Locate the cell with the specified text and output its [X, Y] center coordinate. 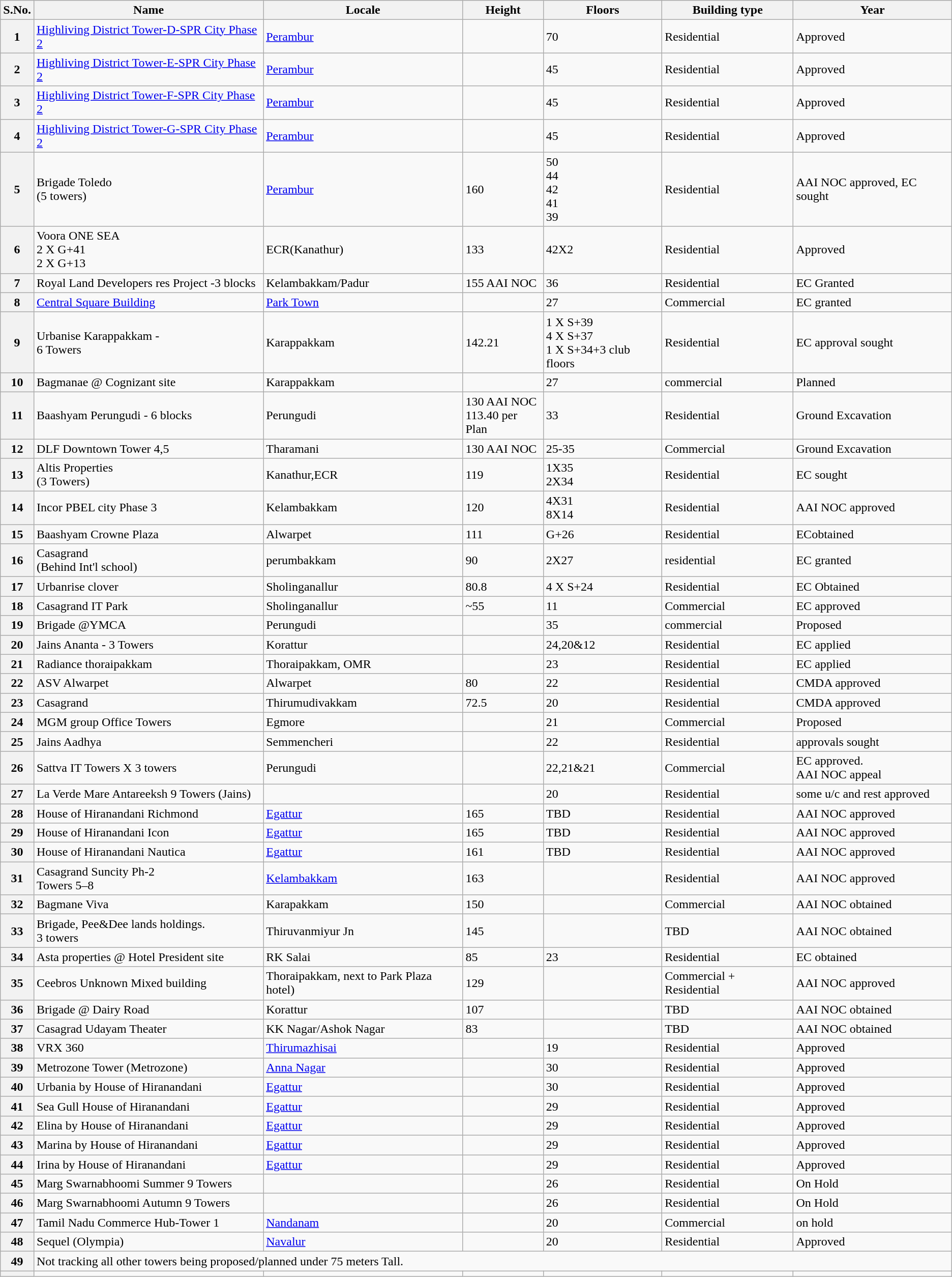
32 [17, 905]
9 [17, 342]
MGM group Office Towers [148, 722]
Tharamani [363, 448]
90 [503, 561]
Baashyam Perungudi - 6 blocks [148, 415]
1 [17, 37]
4 X S+24 [602, 587]
EC obtained [873, 957]
Marg Swarnabhoomi Summer 9 Towers [148, 1184]
48 [17, 1242]
130 AAI NOC113.40 per Plan [503, 415]
49 [17, 1261]
85 [503, 957]
130 AAI NOC [503, 448]
ECobtained [873, 534]
119 [503, 475]
on hold [873, 1223]
Casagrand IT Park [148, 606]
Asta properties @ Hotel President site [148, 957]
24 [17, 722]
Jains Aadhya [148, 741]
residential [728, 561]
Sea Gull House of Hiranandani [148, 1106]
70 [602, 37]
Incor PBEL city Phase 3 [148, 508]
Urbanise Karappakkam -6 Towers [148, 342]
8 [17, 302]
Baashyam Crowne Plaza [148, 534]
3 [17, 103]
Commercial + Residential [728, 983]
2X27 [602, 561]
Thoraipakkam, OMR [363, 664]
Nandanam [363, 1223]
2 [17, 69]
43 [17, 1145]
111 [503, 534]
some u/c and rest approved [873, 794]
Voora ONE SEA2 X G+412 X G+13 [148, 250]
Thirumudivakkam [363, 703]
Tamil Nadu Commerce Hub-Tower 1 [148, 1223]
Marg Swarnabhoomi Autumn 9 Towers [148, 1203]
approvals sought [873, 741]
5044424139 [602, 189]
31 [17, 878]
Navalur [363, 1242]
Floors [602, 10]
~55 [503, 606]
Thoraipakkam, next to Park Plaza hotel) [363, 983]
EC sought [873, 475]
129 [503, 983]
Central Square Building [148, 302]
Royal Land Developers res Project -3 blocks [148, 283]
EC approved [873, 606]
Sattva IT Towers X 3 towers [148, 767]
Sequel (Olympia) [148, 1242]
Kanathur,ECR [363, 475]
25-35 [602, 448]
Not tracking all other towers being proposed/planned under 75 meters Tall. [492, 1261]
155 AAI NOC [503, 283]
Casagrand(Behind Int'l school) [148, 561]
Metrozone Tower (Metrozone) [148, 1067]
120 [503, 508]
House of Hiranandani Nautica [148, 852]
Thirumazhisai [363, 1048]
Thiruvanmiyur Jn [363, 931]
KK Nagar/Ashok Nagar [363, 1029]
La Verde Mare Antareeksh 9 Towers (Jains) [148, 794]
Brigade, Pee&Dee lands holdings.3 towers [148, 931]
Karapakkam [363, 905]
perumbakkam [363, 561]
Semmencheri [363, 741]
17 [17, 587]
41 [17, 1106]
Ceebros Unknown Mixed building [148, 983]
Park Town [363, 302]
38 [17, 1048]
Jains Ananta - 3 Towers [148, 645]
42 [17, 1125]
7 [17, 283]
15 [17, 534]
12 [17, 448]
Brigade Toledo(5 towers) [148, 189]
80.8 [503, 587]
39 [17, 1067]
163 [503, 878]
160 [503, 189]
Anna Nagar [363, 1067]
Highliving District Tower-D-SPR City Phase 2 [148, 37]
10 [17, 382]
Casagrad Udayam Theater [148, 1029]
Casagrand Suncity Ph-2Towers 5–8 [148, 878]
Building type [728, 10]
4X318X14 [602, 508]
25 [17, 741]
House of Hiranandani Richmond [148, 814]
Year [873, 10]
72.5 [503, 703]
Casagrand [148, 703]
G+26 [602, 534]
EC Granted [873, 283]
14 [17, 508]
44 [17, 1165]
Name [148, 10]
133 [503, 250]
House of Hiranandani Icon [148, 833]
16 [17, 561]
28 [17, 814]
107 [503, 1009]
Planned [873, 382]
Brigade @YMCA [148, 625]
150 [503, 905]
Altis Properties(3 Towers) [148, 475]
ECR(Kanathur) [363, 250]
34 [17, 957]
142.21 [503, 342]
5 [17, 189]
Locale [363, 10]
EC approval sought [873, 342]
Kelambakkam/Padur [363, 283]
Radiance thoraipakkam [148, 664]
Brigade @ Dairy Road [148, 1009]
13 [17, 475]
EC Obtained [873, 587]
22,21&21 [602, 767]
18 [17, 606]
83 [503, 1029]
47 [17, 1223]
Bagmane Viva [148, 905]
145 [503, 931]
EC approved.AAI NOC appeal [873, 767]
24,20&12 [602, 645]
VRX 360 [148, 1048]
161 [503, 852]
Marina by House of Hiranandani [148, 1145]
4 [17, 135]
Urbanrise clover [148, 587]
Bagmanae @ Cognizant site [148, 382]
DLF Downtown Tower 4,5 [148, 448]
37 [17, 1029]
Height [503, 10]
Urbania by House of Hiranandani [148, 1087]
RK Salai [363, 957]
Highliving District Tower-G-SPR City Phase 2 [148, 135]
6 [17, 250]
1 X S+394 X S+371 X S+34+3 club floors [602, 342]
S.No. [17, 10]
AAI NOC approved, EC sought [873, 189]
ASV Alwarpet [148, 683]
Irina by House of Hiranandani [148, 1165]
Highliving District Tower-F-SPR City Phase 2 [148, 103]
46 [17, 1203]
Elina by House of Hiranandani [148, 1125]
1X352X34 [602, 475]
Highliving District Tower-E-SPR City Phase 2 [148, 69]
80 [503, 683]
Egmore [363, 722]
40 [17, 1087]
42X2 [602, 250]
